From the cell containing the given text, extract its center point as (x, y) coordinate. 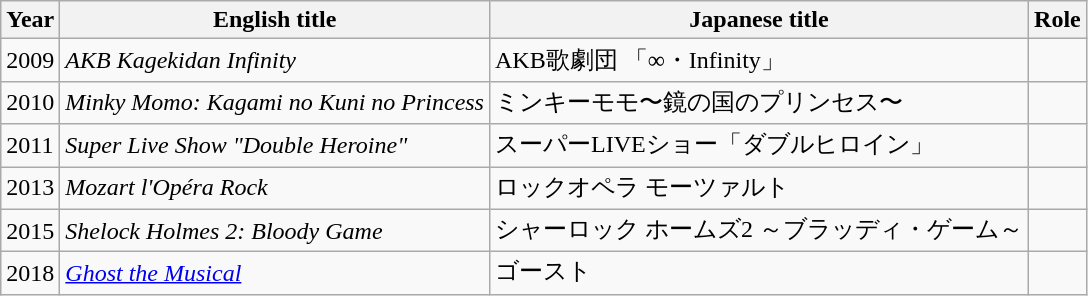
2011 (30, 146)
2010 (30, 102)
Mozart l'Opéra Rock (275, 188)
2018 (30, 274)
English title (275, 20)
シャーロック ホームズ2 ～ブラッディ・ゲーム～ (758, 230)
Super Live Show "Double Heroine" (275, 146)
Year (30, 20)
2009 (30, 60)
Role (1058, 20)
Ghost the Musical (275, 274)
ロックオペラ モーツァルト (758, 188)
スーパーLIVEショー「ダブルヒロイン」 (758, 146)
2013 (30, 188)
2015 (30, 230)
Minky Momo: Kagami no Kuni no Princess (275, 102)
Japanese title (758, 20)
ゴースト (758, 274)
AKB Kagekidan Infinity (275, 60)
ミンキーモモ〜鏡の国のプリンセス〜 (758, 102)
Shelock Holmes 2: Bloody Game (275, 230)
AKB歌劇団 「∞・Infinity」 (758, 60)
